Search for the cell housing the specified text and yield its (x, y) center coordinate. 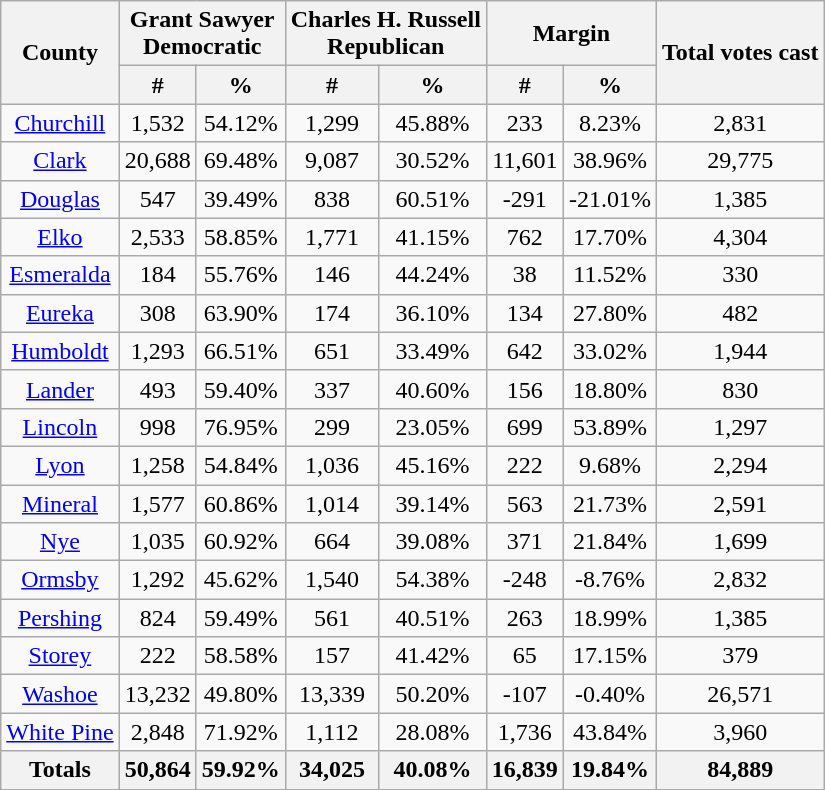
21.73% (610, 503)
2,831 (740, 123)
Washoe (60, 694)
29,775 (740, 161)
30.52% (433, 161)
40.51% (433, 618)
39.14% (433, 503)
1,036 (332, 465)
Storey (60, 656)
19.84% (610, 770)
50.20% (433, 694)
1,577 (158, 503)
174 (332, 313)
45.16% (433, 465)
Douglas (60, 199)
134 (524, 313)
1,292 (158, 580)
-248 (524, 580)
60.92% (240, 542)
1,293 (158, 351)
58.85% (240, 237)
45.62% (240, 580)
-107 (524, 694)
38.96% (610, 161)
63.90% (240, 313)
36.10% (433, 313)
60.51% (433, 199)
38 (524, 275)
Grant SawyerDemocratic (202, 34)
547 (158, 199)
59.92% (240, 770)
23.05% (433, 427)
563 (524, 503)
493 (158, 389)
Mineral (60, 503)
Totals (60, 770)
54.84% (240, 465)
2,294 (740, 465)
Charles H. RussellRepublican (386, 34)
8.23% (610, 123)
1,944 (740, 351)
53.89% (610, 427)
3,960 (740, 732)
1,035 (158, 542)
Elko (60, 237)
Margin (571, 34)
762 (524, 237)
233 (524, 123)
830 (740, 389)
18.99% (610, 618)
Lyon (60, 465)
651 (332, 351)
50,864 (158, 770)
337 (332, 389)
-291 (524, 199)
Clark (60, 161)
Esmeralda (60, 275)
43.84% (610, 732)
39.49% (240, 199)
84,889 (740, 770)
1,540 (332, 580)
White Pine (60, 732)
County (60, 52)
40.60% (433, 389)
561 (332, 618)
41.15% (433, 237)
28.08% (433, 732)
-21.01% (610, 199)
482 (740, 313)
Churchill (60, 123)
69.48% (240, 161)
642 (524, 351)
998 (158, 427)
54.38% (433, 580)
1,299 (332, 123)
33.02% (610, 351)
13,339 (332, 694)
44.24% (433, 275)
17.70% (610, 237)
55.76% (240, 275)
330 (740, 275)
60.86% (240, 503)
Humboldt (60, 351)
699 (524, 427)
59.40% (240, 389)
308 (158, 313)
824 (158, 618)
59.49% (240, 618)
Ormsby (60, 580)
Pershing (60, 618)
33.49% (433, 351)
54.12% (240, 123)
9,087 (332, 161)
156 (524, 389)
65 (524, 656)
2,591 (740, 503)
66.51% (240, 351)
2,832 (740, 580)
-8.76% (610, 580)
664 (332, 542)
1,297 (740, 427)
1,258 (158, 465)
Lander (60, 389)
1,014 (332, 503)
146 (332, 275)
838 (332, 199)
13,232 (158, 694)
1,112 (332, 732)
263 (524, 618)
21.84% (610, 542)
11,601 (524, 161)
34,025 (332, 770)
379 (740, 656)
49.80% (240, 694)
371 (524, 542)
1,532 (158, 123)
2,533 (158, 237)
58.58% (240, 656)
-0.40% (610, 694)
20,688 (158, 161)
299 (332, 427)
27.80% (610, 313)
1,699 (740, 542)
26,571 (740, 694)
18.80% (610, 389)
40.08% (433, 770)
1,771 (332, 237)
45.88% (433, 123)
2,848 (158, 732)
184 (158, 275)
16,839 (524, 770)
17.15% (610, 656)
Lincoln (60, 427)
11.52% (610, 275)
71.92% (240, 732)
9.68% (610, 465)
1,736 (524, 732)
157 (332, 656)
Total votes cast (740, 52)
76.95% (240, 427)
39.08% (433, 542)
4,304 (740, 237)
Nye (60, 542)
Eureka (60, 313)
41.42% (433, 656)
